Scan for the cell matching the given text and deliver its (X, Y) coordinate at center. 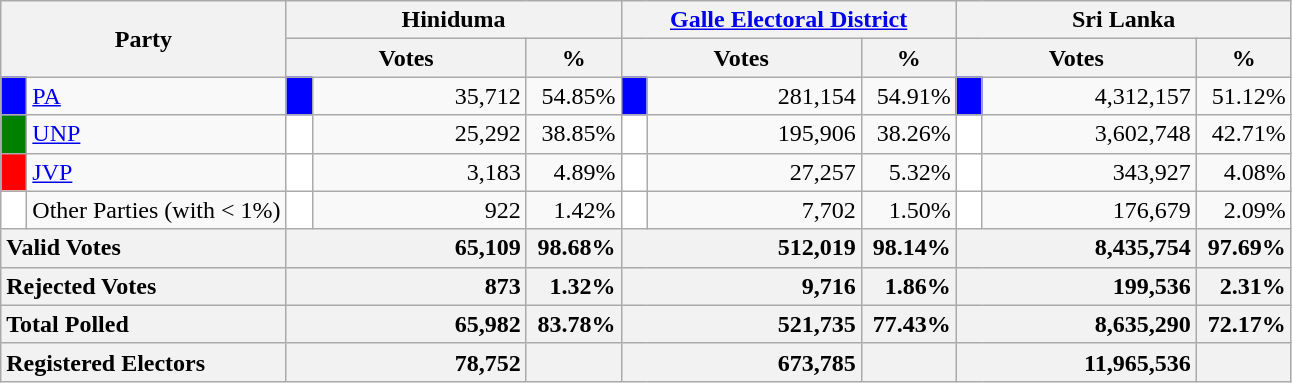
38.26% (908, 134)
1.42% (574, 210)
UNP (156, 134)
512,019 (741, 248)
38.85% (574, 134)
77.43% (908, 324)
3,602,748 (1089, 134)
281,154 (754, 96)
65,109 (406, 248)
PA (156, 96)
8,435,754 (1076, 248)
195,906 (754, 134)
7,702 (754, 210)
Valid Votes (144, 248)
Hiniduma (454, 20)
1.86% (908, 286)
Party (144, 39)
Total Polled (144, 324)
98.14% (908, 248)
Registered Electors (144, 362)
97.69% (1244, 248)
54.85% (574, 96)
521,735 (741, 324)
35,712 (419, 96)
Sri Lanka (1124, 20)
2.31% (1244, 286)
JVP (156, 172)
199,536 (1076, 286)
4.89% (574, 172)
1.32% (574, 286)
176,679 (1089, 210)
Other Parties (with < 1%) (156, 210)
78,752 (406, 362)
11,965,536 (1076, 362)
3,183 (419, 172)
65,982 (406, 324)
9,716 (741, 286)
922 (419, 210)
1.50% (908, 210)
51.12% (1244, 96)
25,292 (419, 134)
8,635,290 (1076, 324)
83.78% (574, 324)
4.08% (1244, 172)
673,785 (741, 362)
Rejected Votes (144, 286)
343,927 (1089, 172)
27,257 (754, 172)
2.09% (1244, 210)
873 (406, 286)
54.91% (908, 96)
42.71% (1244, 134)
5.32% (908, 172)
Galle Electoral District (788, 20)
72.17% (1244, 324)
98.68% (574, 248)
4,312,157 (1089, 96)
